Identify which cell holds the provided text, then report its [x, y] central coordinate. 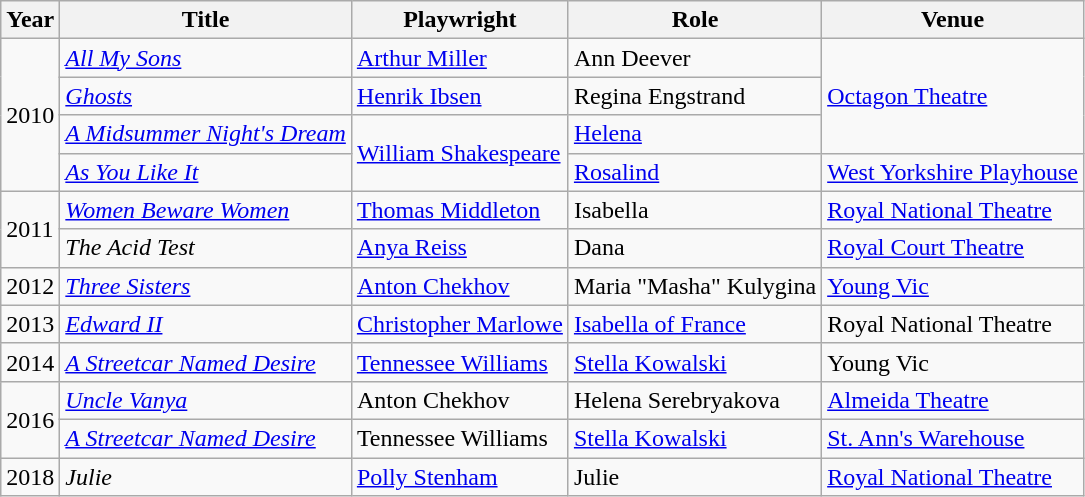
Henrik Ibsen [460, 96]
Year [30, 20]
Dana [694, 248]
Almeida Theatre [953, 400]
Helena Serebryakova [694, 400]
As You Like It [206, 172]
Rosalind [694, 172]
Anya Reiss [460, 248]
2016 [30, 419]
West Yorkshire Playhouse [953, 172]
Thomas Middleton [460, 210]
Royal Court Theatre [953, 248]
Maria "Masha" Kulygina [694, 286]
Venue [953, 20]
Playwright [460, 20]
2013 [30, 324]
All My Sons [206, 58]
William Shakespeare [460, 153]
Ghosts [206, 96]
Regina Engstrand [694, 96]
Uncle Vanya [206, 400]
Helena [694, 134]
Title [206, 20]
2011 [30, 229]
2014 [30, 362]
Three Sisters [206, 286]
The Acid Test [206, 248]
2018 [30, 477]
Edward II [206, 324]
2010 [30, 115]
St. Ann's Warehouse [953, 438]
Christopher Marlowe [460, 324]
2012 [30, 286]
Women Beware Women [206, 210]
A Midsummer Night's Dream [206, 134]
Octagon Theatre [953, 96]
Isabella [694, 210]
Isabella of France [694, 324]
Arthur Miller [460, 58]
Role [694, 20]
Polly Stenham [460, 477]
Ann Deever [694, 58]
